Extract the (x, y) coordinate from the center of the cell holding the provided text.  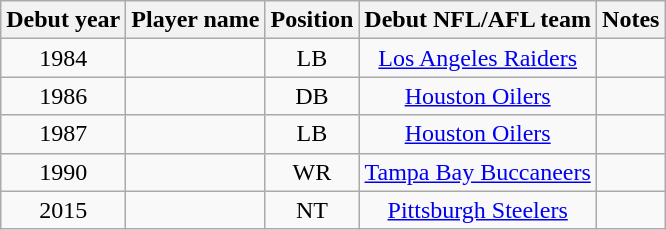
Pittsburgh Steelers (478, 210)
1990 (64, 172)
Los Angeles Raiders (478, 58)
Position (312, 20)
1987 (64, 134)
Tampa Bay Buccaneers (478, 172)
2015 (64, 210)
NT (312, 210)
Notes (631, 20)
Player name (196, 20)
DB (312, 96)
Debut year (64, 20)
1984 (64, 58)
WR (312, 172)
1986 (64, 96)
Debut NFL/AFL team (478, 20)
